Determine the [x, y] coordinate at the center of the cell enclosing the given text.  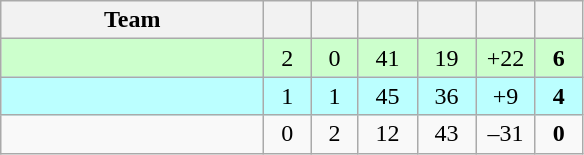
45 [388, 96]
6 [558, 58]
+22 [506, 58]
+9 [506, 96]
41 [388, 58]
12 [388, 134]
–31 [506, 134]
4 [558, 96]
43 [446, 134]
19 [446, 58]
36 [446, 96]
Team [132, 20]
